Provide the (X, Y) coordinate of the cell's center where the given text is located.  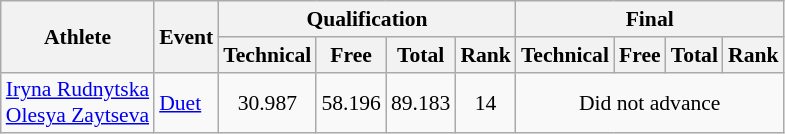
30.987 (267, 102)
Iryna RudnytskaOlesya Zaytseva (78, 102)
Event (186, 36)
89.183 (420, 102)
Final (650, 19)
Qualification (367, 19)
14 (486, 102)
Did not advance (650, 102)
58.196 (350, 102)
Athlete (78, 36)
Duet (186, 102)
